Extract the [X, Y] coordinate from the center of the cell holding the provided text.  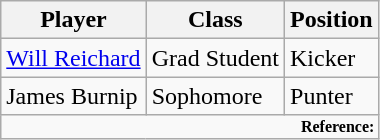
James Burnip [74, 96]
Class [215, 20]
Player [74, 20]
Sophomore [215, 96]
Position [332, 20]
Will Reichard [74, 58]
Punter [332, 96]
Grad Student [215, 58]
Reference: [190, 127]
Kicker [332, 58]
